Scan for the cell matching the given text and deliver its (X, Y) coordinate at center. 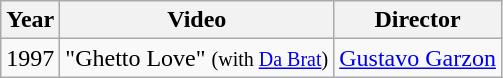
Video (197, 20)
Gustavo Garzon (418, 58)
Director (418, 20)
Year (30, 20)
"Ghetto Love" (with Da Brat) (197, 58)
1997 (30, 58)
